For the text-containing cell, return its midpoint in [x, y] coordinate format. 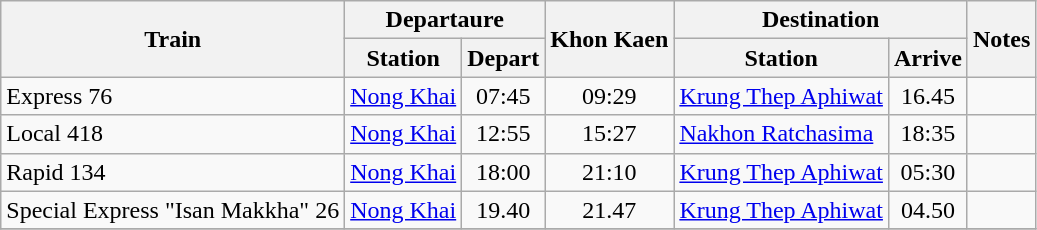
18:35 [928, 134]
19.40 [504, 210]
04.50 [928, 210]
21:10 [610, 172]
Train [173, 39]
12:55 [504, 134]
07:45 [504, 96]
Rapid 134 [173, 172]
Departaure [445, 20]
Nakhon Ratchasima [782, 134]
09:29 [610, 96]
Arrive [928, 58]
Express 76 [173, 96]
Special Express "Isan Makkha" 26 [173, 210]
16.45 [928, 96]
Notes [1001, 39]
18:00 [504, 172]
Khon Kaen [610, 39]
21.47 [610, 210]
Depart [504, 58]
Destination [821, 20]
15:27 [610, 134]
Local 418 [173, 134]
05:30 [928, 172]
